Provide the (x, y) coordinate of the cell's center where the given text is located.  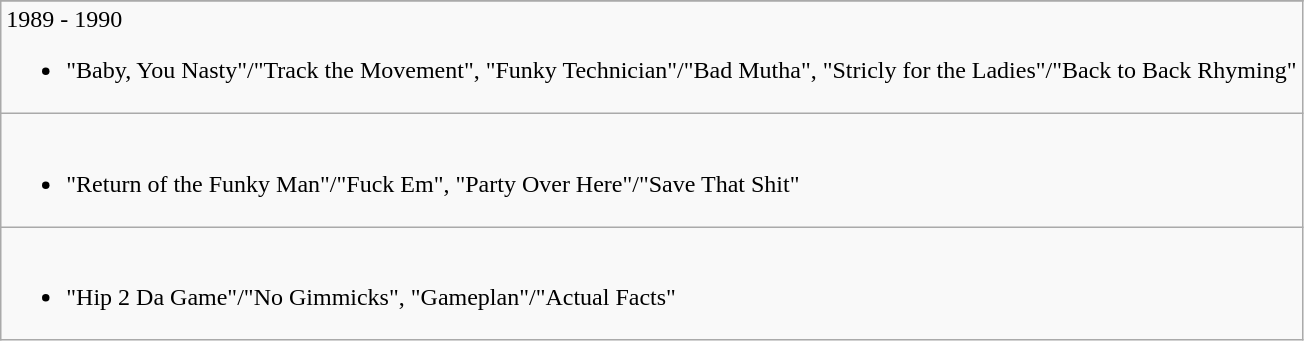
"Hip 2 Da Game"/"No Gimmicks", "Gameplan"/"Actual Facts" (652, 284)
1989 - 1990"Baby, You Nasty"/"Track the Movement", "Funky Technician"/"Bad Mutha", "Stricly for the Ladies"/"Back to Back Rhyming" (652, 58)
"Return of the Funky Man"/"Fuck Em", "Party Over Here"/"Save That Shit" (652, 170)
